Provide the (X, Y) coordinate of the cell's center where the given text is located.  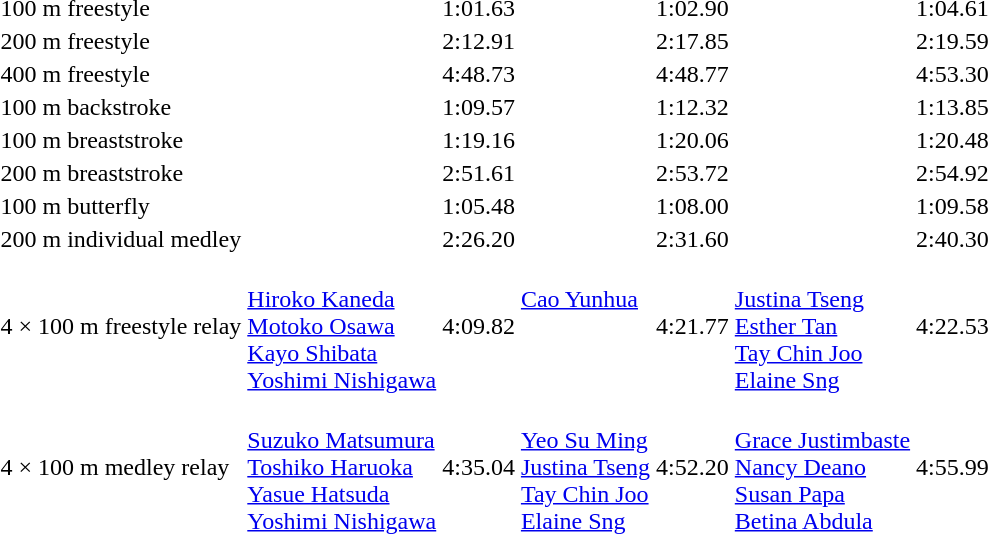
1:08.00 (693, 206)
4:09.82 (479, 326)
2:53.72 (693, 173)
1:09.57 (479, 107)
Hiroko KanedaMotoko OsawaKayo ShibataYoshimi Nishigawa (342, 326)
4:48.77 (693, 74)
1:05.48 (479, 206)
2:31.60 (693, 239)
4:21.77 (693, 326)
2:51.61 (479, 173)
2:26.20 (479, 239)
Justina TsengEsther TanTay Chin JooElaine Sng (822, 326)
1:19.16 (479, 140)
2:12.91 (479, 41)
2:17.85 (693, 41)
4:48.73 (479, 74)
Cao Yunhua (585, 326)
1:20.06 (693, 140)
1:12.32 (693, 107)
